Pinpoint the cell where the given text exists, returning its (x, y) midpoint coordinate. 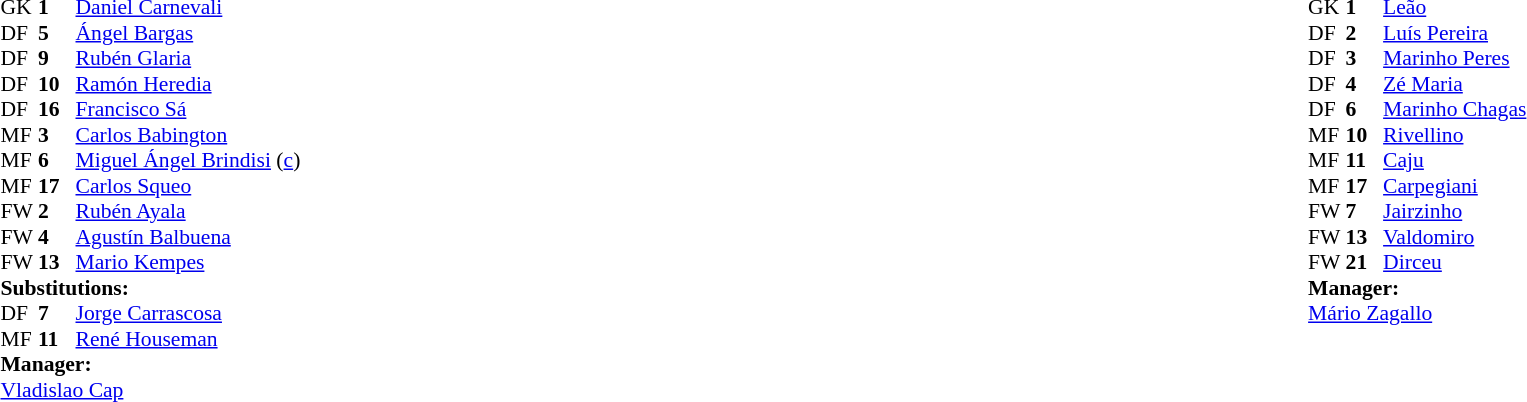
Mário Zagallo (1417, 313)
21 (1365, 263)
Luís Pereira (1454, 33)
Carlos Babington (188, 135)
5 (57, 33)
Ángel Bargas (188, 33)
Carpegiani (1454, 186)
Rubén Glaria (188, 59)
16 (57, 109)
Dirceu (1454, 263)
Ramón Heredia (188, 84)
Jorge Carrascosa (188, 313)
Miguel Ángel Brindisi (c) (188, 161)
Valdomiro (1454, 237)
Jairzinho (1454, 211)
Francisco Sá (188, 109)
Marinho Chagas (1454, 109)
Agustín Balbuena (188, 237)
Rivellino (1454, 135)
Mario Kempes (188, 263)
Zé Maria (1454, 84)
Carlos Squeo (188, 186)
Rubén Ayala (188, 211)
René Houseman (188, 339)
Caju (1454, 161)
9 (57, 59)
Substitutions: (150, 288)
Marinho Peres (1454, 59)
